Find where the given text appears and provide that cell's center as [X, Y] coordinate. 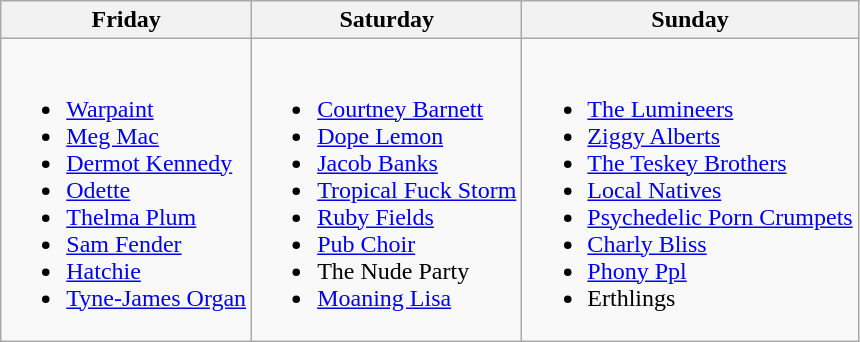
Friday [126, 20]
Courtney BarnettDope LemonJacob BanksTropical Fuck StormRuby FieldsPub ChoirThe Nude PartyMoaning Lisa [387, 190]
WarpaintMeg MacDermot KennedyOdetteThelma PlumSam FenderHatchieTyne-James Organ [126, 190]
Sunday [690, 20]
Saturday [387, 20]
The LumineersZiggy AlbertsThe Teskey BrothersLocal NativesPsychedelic Porn CrumpetsCharly BlissPhony PplErthlings [690, 190]
